Pinpoint the cell where the given text exists, returning its (X, Y) midpoint coordinate. 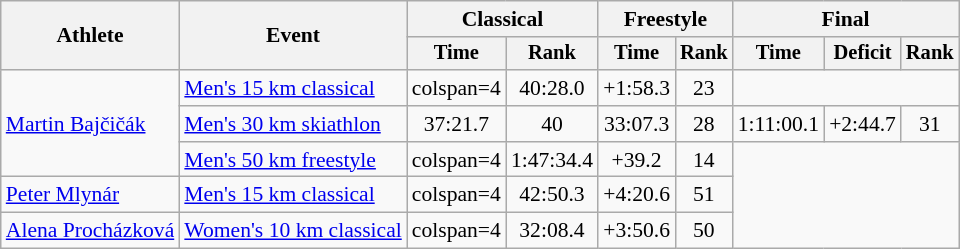
+1:58.3 (636, 88)
Women's 10 km classical (293, 231)
31 (930, 124)
37:21.7 (456, 124)
50 (704, 231)
1:11:00.1 (778, 124)
Final (846, 19)
Alena Procházková (90, 231)
Athlete (90, 36)
1:47:34.4 (552, 160)
Martin Bajčičák (90, 124)
+39.2 (636, 160)
33:07.3 (636, 124)
Men's 30 km skiathlon (293, 124)
Peter Mlynár (90, 195)
28 (704, 124)
40:28.0 (552, 88)
51 (704, 195)
14 (704, 160)
40 (552, 124)
42:50.3 (552, 195)
Classical (502, 19)
23 (704, 88)
+3:50.6 (636, 231)
Event (293, 36)
Deficit (862, 54)
Men's 50 km freestyle (293, 160)
32:08.4 (552, 231)
Freestyle (665, 19)
+2:44.7 (862, 124)
+4:20.6 (636, 195)
